Search for the cell housing the specified text and yield its [X, Y] center coordinate. 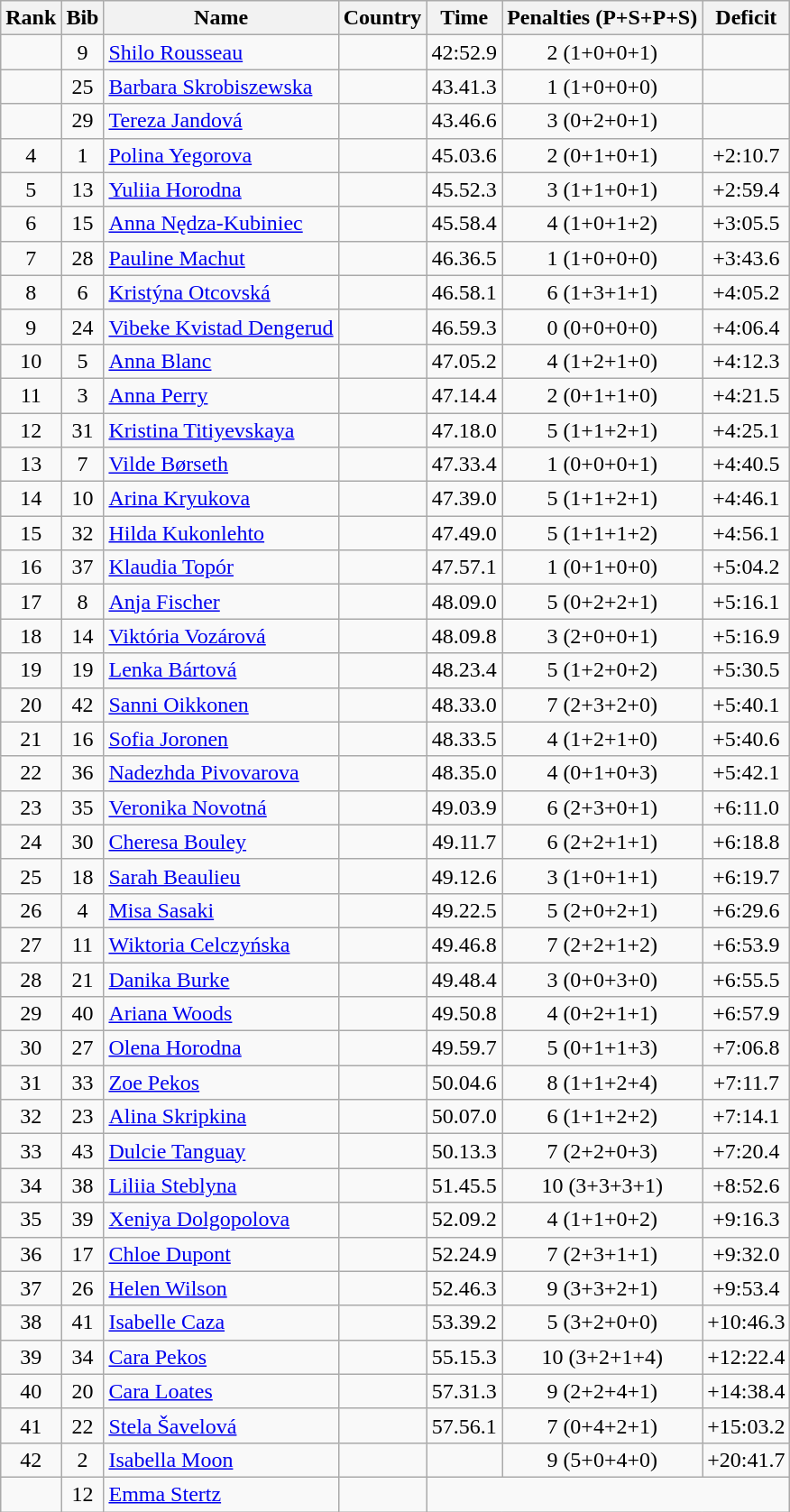
7 (2+2+0+3) [602, 1151]
43.41.3 [464, 87]
52.09.2 [464, 1220]
5 (1+1+1+2) [602, 533]
4 (0+2+1+1) [602, 1014]
2 (1+0+0+1) [602, 52]
+4:40.5 [747, 465]
Kristýna Otcovská [221, 292]
47.18.0 [464, 430]
47.39.0 [464, 499]
+2:10.7 [747, 155]
+9:16.3 [747, 1220]
57.56.1 [464, 1425]
Xeniya Dolgopolova [221, 1220]
51.45.5 [464, 1185]
Shilo Rousseau [221, 52]
Isabella Moon [221, 1460]
48.23.4 [464, 670]
Chloe Dupont [221, 1254]
45.52.3 [464, 189]
Lenka Bártová [221, 670]
+14:38.4 [747, 1391]
3 (1+1+0+1) [602, 189]
9 (5+0+4+0) [602, 1460]
46.59.3 [464, 327]
Sofia Joronen [221, 739]
5 (2+0+2+1) [602, 910]
+6:57.9 [747, 1014]
55.15.3 [464, 1357]
Vilde Børseth [221, 465]
Bib [83, 18]
7 (2+3+1+1) [602, 1254]
6 (2+3+0+1) [602, 807]
1 (0+1+0+0) [602, 567]
Veronika Novotná [221, 807]
4 (1+0+1+2) [602, 224]
Barbara Skrobiszewska [221, 87]
Name [221, 18]
+5:16.1 [747, 602]
4 (0+1+0+3) [602, 773]
+5:40.6 [747, 739]
7 (2+3+2+0) [602, 705]
+4:21.5 [747, 395]
Cara Pekos [221, 1357]
48.09.8 [464, 636]
Misa Sasaki [221, 910]
52.46.3 [464, 1288]
50.07.0 [464, 1117]
Country [382, 18]
47.05.2 [464, 361]
Arina Kryukova [221, 499]
+5:04.2 [747, 567]
1 (0+0+0+1) [602, 465]
Cara Loates [221, 1391]
53.39.2 [464, 1323]
Yuliia Horodna [221, 189]
3 (2+0+0+1) [602, 636]
+2:59.4 [747, 189]
45.58.4 [464, 224]
50.13.3 [464, 1151]
10 (3+3+3+1) [602, 1185]
Penalties (P+S+P+S) [602, 18]
+20:41.7 [747, 1460]
3 [83, 395]
Anja Fischer [221, 602]
+3:43.6 [747, 258]
49.46.8 [464, 945]
Sanni Oikkonen [221, 705]
1 [83, 155]
+7:14.1 [747, 1117]
Dulcie Tanguay [221, 1151]
Rank [31, 18]
+4:46.1 [747, 499]
10 (3+2+1+4) [602, 1357]
6 (2+2+1+1) [602, 842]
+5:16.9 [747, 636]
5 (1+2+0+2) [602, 670]
Wiktoria Celczyńska [221, 945]
+6:55.5 [747, 979]
Deficit [747, 18]
+7:06.8 [747, 1048]
2 (0+1+1+0) [602, 395]
5 (0+1+1+3) [602, 1048]
2 [83, 1460]
50.04.6 [464, 1083]
6 (1+3+1+1) [602, 292]
47.49.0 [464, 533]
8 (1+1+2+4) [602, 1083]
+5:30.5 [747, 670]
47.33.4 [464, 465]
Polina Yegorova [221, 155]
+8:52.6 [747, 1185]
49.11.7 [464, 842]
48.35.0 [464, 773]
+4:06.4 [747, 327]
43 [83, 1151]
+6:53.9 [747, 945]
Alina Skripkina [221, 1117]
52.24.9 [464, 1254]
+7:20.4 [747, 1151]
+10:46.3 [747, 1323]
+4:25.1 [747, 430]
+4:56.1 [747, 533]
+6:19.7 [747, 876]
7 (0+4+2+1) [602, 1425]
+5:40.1 [747, 705]
Stela Šavelová [221, 1425]
Emma Stertz [221, 1494]
2 (0+1+0+1) [602, 155]
Liliia Steblyna [221, 1185]
49.50.8 [464, 1014]
48.33.0 [464, 705]
3 (1+0+1+1) [602, 876]
Kristina Titiyevskaya [221, 430]
48.09.0 [464, 602]
Time [464, 18]
Nadezhda Pivovarova [221, 773]
9 (3+3+2+1) [602, 1288]
48.33.5 [464, 739]
+4:12.3 [747, 361]
47.57.1 [464, 567]
+6:11.0 [747, 807]
Viktória Vozárová [221, 636]
Pauline Machut [221, 258]
6 (1+1+2+2) [602, 1117]
Klaudia Topór [221, 567]
Cheresa Bouley [221, 842]
+4:05.2 [747, 292]
Helen Wilson [221, 1288]
Anna Blanc [221, 361]
49.59.7 [464, 1048]
43.46.6 [464, 121]
Vibeke Kvistad Dengerud [221, 327]
47.14.4 [464, 395]
49.22.5 [464, 910]
Zoe Pekos [221, 1083]
Ariana Woods [221, 1014]
+6:29.6 [747, 910]
+6:18.8 [747, 842]
9 (2+2+4+1) [602, 1391]
Danika Burke [221, 979]
Anna Nędza-Kubiniec [221, 224]
+9:32.0 [747, 1254]
Sarah Beaulieu [221, 876]
+3:05.5 [747, 224]
46.58.1 [464, 292]
Tereza Jandová [221, 121]
57.31.3 [464, 1391]
0 (0+0+0+0) [602, 327]
46.36.5 [464, 258]
45.03.6 [464, 155]
49.03.9 [464, 807]
42:52.9 [464, 52]
3 (0+2+0+1) [602, 121]
+9:53.4 [747, 1288]
49.48.4 [464, 979]
+7:11.7 [747, 1083]
Olena Horodna [221, 1048]
7 (2+2+1+2) [602, 945]
5 (3+2+0+0) [602, 1323]
3 (0+0+3+0) [602, 979]
+5:42.1 [747, 773]
4 (1+1+0+2) [602, 1220]
Hilda Kukonlehto [221, 533]
+12:22.4 [747, 1357]
+15:03.2 [747, 1425]
5 (0+2+2+1) [602, 602]
Anna Perry [221, 395]
Isabelle Caza [221, 1323]
49.12.6 [464, 876]
